Determine the (x, y) coordinate at the center of the cell enclosing the given text.  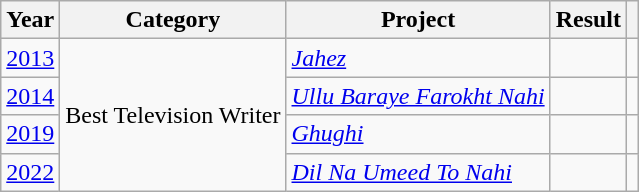
Result (588, 20)
2022 (30, 172)
2019 (30, 134)
Category (173, 20)
Project (418, 20)
2014 (30, 96)
Year (30, 20)
Best Television Writer (173, 115)
Jahez (418, 58)
Dil Na Umeed To Nahi (418, 172)
Ullu Baraye Farokht Nahi (418, 96)
2013 (30, 58)
Ghughi (418, 134)
